Determine the (x, y) coordinate at the center of the cell enclosing the given text.  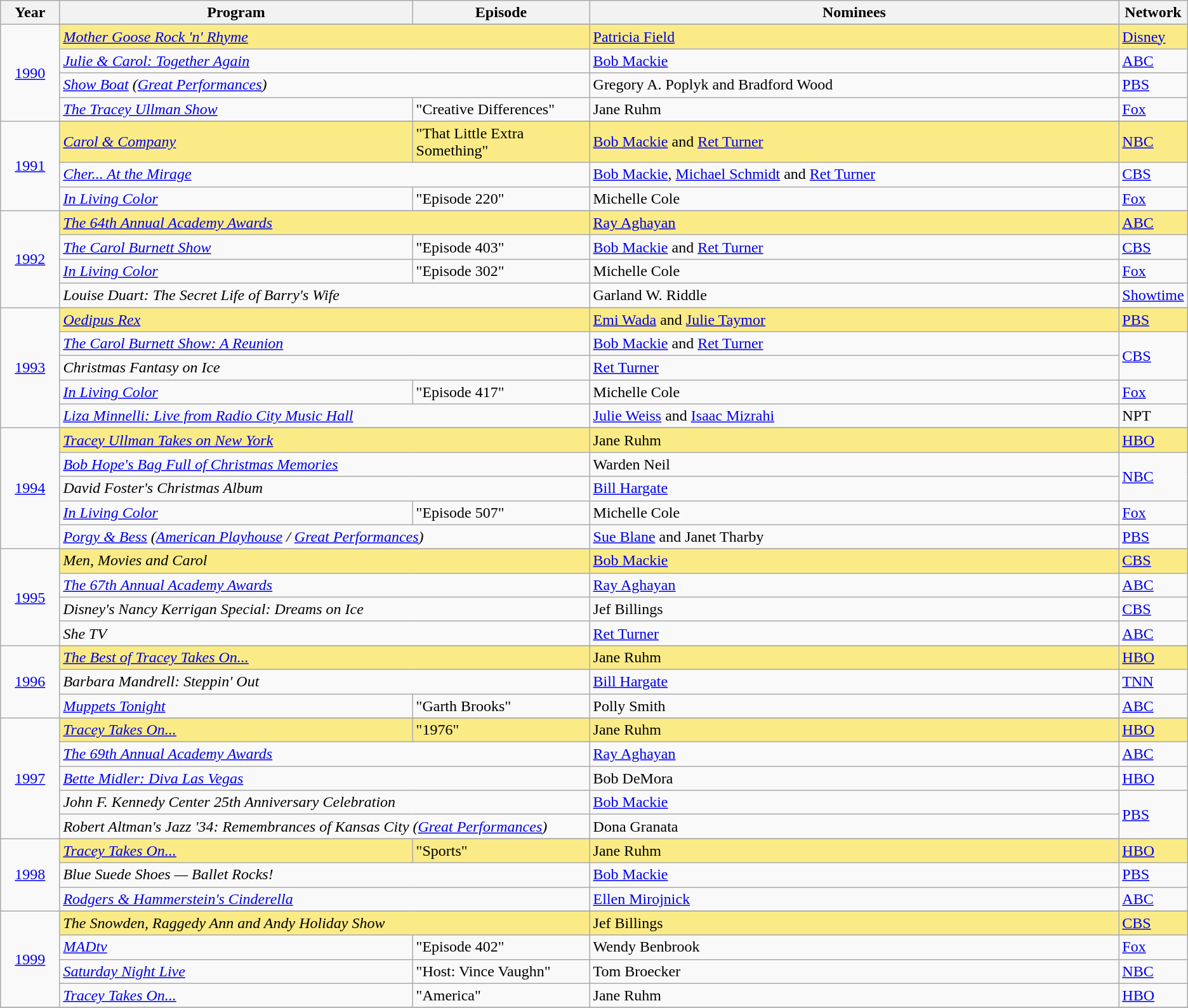
"Episode 402" (501, 947)
The Best of Tracey Takes On... (325, 657)
1993 (30, 367)
"That Little Extra Something" (501, 142)
Warden Neil (854, 464)
1992 (30, 259)
Gregory A. Poplyk and Bradford Wood (854, 85)
"1976" (501, 730)
Nominees (854, 13)
"Garth Brooks" (501, 706)
Dona Granata (854, 827)
"Episode 507" (501, 513)
1997 (30, 778)
The Snowden, Raggedy Ann and Andy Holiday Show (325, 923)
Mother Goose Rock 'n' Rhyme (325, 37)
1995 (30, 597)
The 67th Annual Academy Awards (325, 585)
Men, Movies and Carol (325, 561)
Robert Altman's Jazz '34: Remembrances of Kansas City (Great Performances) (325, 827)
Year (30, 13)
Julie Weiss and Isaac Mizrahi (854, 416)
"Episode 220" (501, 199)
The 64th Annual Academy Awards (325, 223)
The Tracey Ullman Show (236, 109)
Liza Minnelli: Live from Radio City Music Hall (325, 416)
Show Boat (Great Performances) (325, 85)
"Episode 417" (501, 392)
1991 (30, 166)
"Episode 302" (501, 271)
Episode (501, 13)
Oedipus Rex (325, 319)
Wendy Benbrook (854, 947)
Porgy & Bess (American Playhouse / Great Performances) (325, 537)
Disney (1153, 37)
Garland W. Riddle (854, 295)
1996 (30, 681)
1998 (30, 875)
The Carol Burnett Show: A Reunion (325, 344)
Ellen Mirojnick (854, 899)
Network (1153, 13)
"Creative Differences" (501, 109)
Disney's Nancy Kerrigan Special: Dreams on Ice (325, 609)
MADtv (236, 947)
Barbara Mandrell: Steppin' Out (325, 681)
"Sports" (501, 851)
"Host: Vince Vaughn" (501, 971)
1994 (30, 488)
"America" (501, 995)
Tom Broecker (854, 971)
Bob DeMora (854, 778)
The 69th Annual Academy Awards (325, 754)
Program (236, 13)
Emi Wada and Julie Taymor (854, 319)
Bob Hope's Bag Full of Christmas Memories (325, 464)
NPT (1153, 416)
Christmas Fantasy on Ice (325, 368)
TNN (1153, 681)
Patricia Field (854, 37)
David Foster's Christmas Album (325, 488)
Julie & Carol: Together Again (325, 61)
1990 (30, 73)
Blue Suede Shoes — Ballet Rocks! (325, 875)
Tracey Ullman Takes on New York (325, 440)
Saturday Night Live (236, 971)
Showtime (1153, 295)
1999 (30, 959)
Carol & Company (236, 142)
The Carol Burnett Show (236, 247)
Cher... At the Mirage (325, 174)
Bette Midler: Diva Las Vegas (325, 778)
Polly Smith (854, 706)
Rodgers & Hammerstein's Cinderella (325, 899)
Sue Blane and Janet Tharby (854, 537)
Muppets Tonight (236, 706)
She TV (325, 633)
"Episode 403" (501, 247)
John F. Kennedy Center 25th Anniversary Celebration (325, 802)
Bob Mackie, Michael Schmidt and Ret Turner (854, 174)
Louise Duart: The Secret Life of Barry's Wife (325, 295)
